Return [x, y] of the center of cell containing provided text 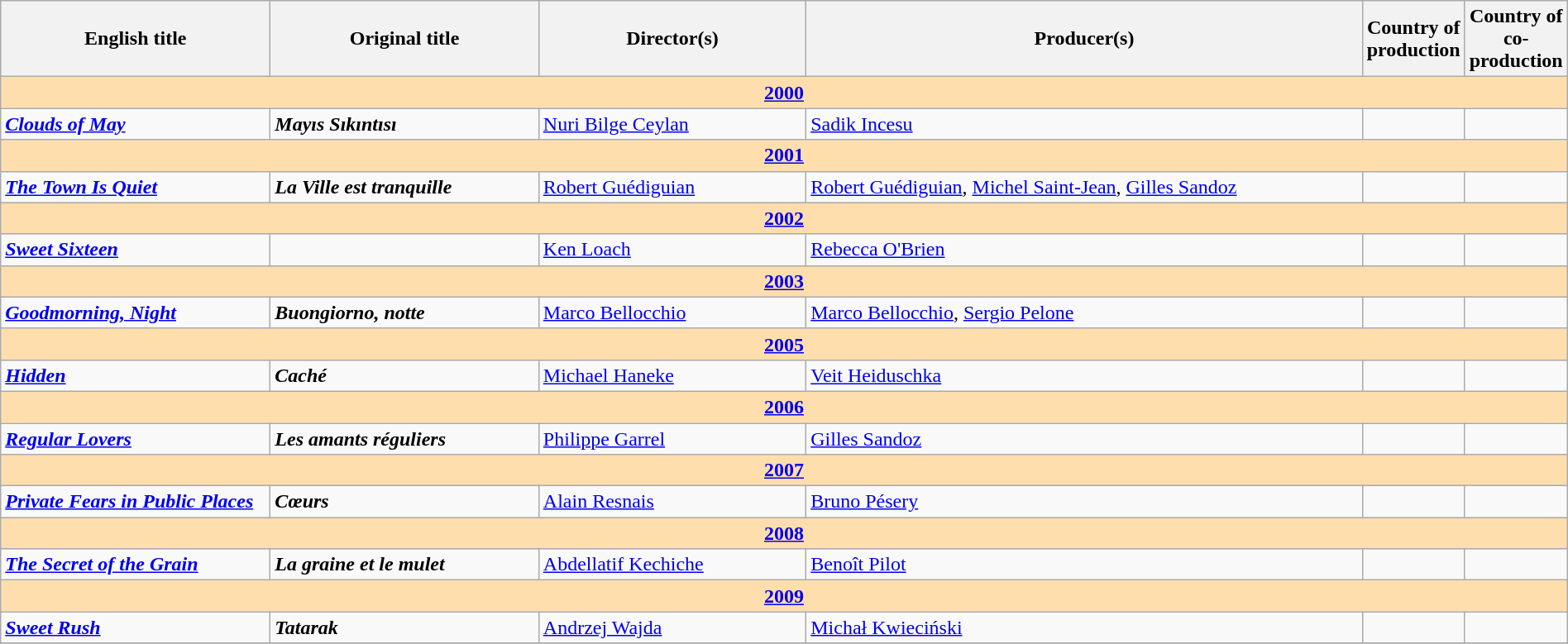
Sweet Sixteen [136, 250]
Abdellatif Kechiche [672, 565]
Bruno Pésery [1084, 502]
Clouds of May [136, 124]
Sadik Incesu [1084, 124]
2007 [784, 470]
Veit Heiduschka [1084, 375]
English title [136, 39]
La Ville est tranquille [405, 187]
Caché [405, 375]
Marco Bellocchio [672, 312]
Rebecca O'Brien [1084, 250]
2002 [784, 218]
The Secret of the Grain [136, 565]
Marco Bellocchio, Sergio Pelone [1084, 312]
Alain Resnais [672, 502]
2000 [784, 93]
Sweet Rush [136, 627]
2003 [784, 281]
Mayıs Sıkıntısı [405, 124]
La graine et le mulet [405, 565]
Nuri Bilge Ceylan [672, 124]
Michael Haneke [672, 375]
Regular Lovers [136, 439]
Tatarak [405, 627]
Private Fears in Public Places [136, 502]
2008 [784, 533]
Cœurs [405, 502]
Philippe Garrel [672, 439]
Goodmorning, Night [136, 312]
Director(s) [672, 39]
Hidden [136, 375]
Benoît Pilot [1084, 565]
2005 [784, 344]
Andrzej Wajda [672, 627]
Les amants réguliers [405, 439]
2009 [784, 596]
Robert Guédiguian, Michel Saint-Jean, Gilles Sandoz [1084, 187]
2006 [784, 407]
2001 [784, 155]
Producer(s) [1084, 39]
Ken Loach [672, 250]
Country of production [1413, 39]
Original title [405, 39]
Buongiorno, notte [405, 312]
Robert Guédiguian [672, 187]
Gilles Sandoz [1084, 439]
Country of co-production [1516, 39]
The Town Is Quiet [136, 187]
Michał Kwieciński [1084, 627]
